Detect which cell encompasses the target text, then output its [x, y] center coordinate. 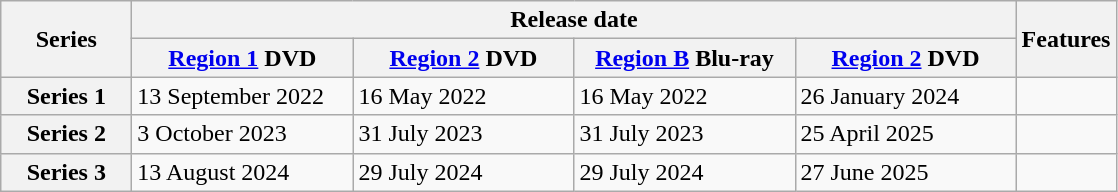
Series 1 [66, 96]
Series [66, 39]
Series 3 [66, 172]
Features [1066, 39]
Region B Blu-ray [684, 58]
Region 1 DVD [242, 58]
3 October 2023 [242, 134]
13 August 2024 [242, 172]
Series 2 [66, 134]
25 April 2025 [906, 134]
27 June 2025 [906, 172]
26 January 2024 [906, 96]
13 September 2022 [242, 96]
Release date [574, 20]
